Locate the cell with the specified text and output its [X, Y] center coordinate. 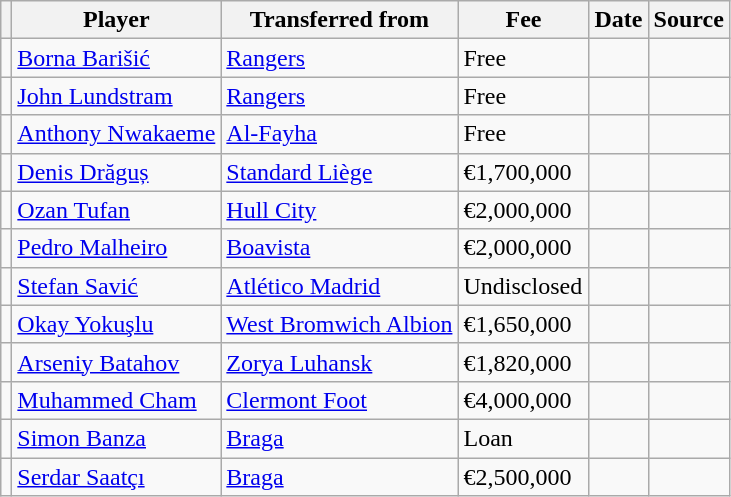
Atlético Madrid [340, 286]
Anthony Nwakaeme [116, 134]
Date [618, 20]
Source [688, 20]
€1,820,000 [524, 362]
Boavista [340, 248]
Transferred from [340, 20]
Pedro Malheiro [116, 248]
Denis Drăguș [116, 172]
Ozan Tufan [116, 210]
Arseniy Batahov [116, 362]
Serdar Saatçı [116, 477]
Player [116, 20]
Zorya Luhansk [340, 362]
€1,700,000 [524, 172]
Simon Banza [116, 438]
Okay Yokuşlu [116, 324]
Standard Liège [340, 172]
€2,500,000 [524, 477]
Borna Barišić [116, 58]
Al-Fayha [340, 134]
Muhammed Cham [116, 400]
Hull City [340, 210]
€4,000,000 [524, 400]
Fee [524, 20]
John Lundstram [116, 96]
Stefan Savić [116, 286]
Undisclosed [524, 286]
West Bromwich Albion [340, 324]
Loan [524, 438]
Clermont Foot [340, 400]
€1,650,000 [524, 324]
